Output the (x, y) coordinate of the center of the cell containing the given text.  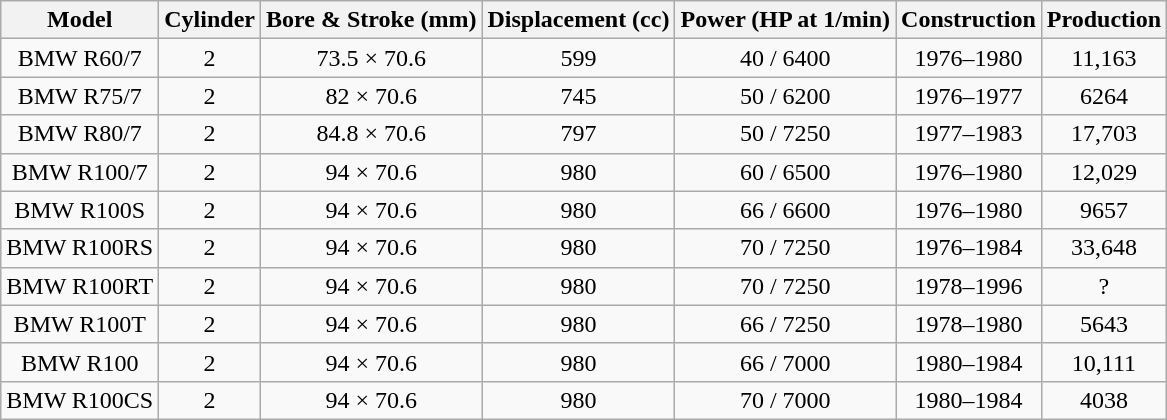
BMW R100S (80, 210)
1978–1980 (969, 324)
BMW R100T (80, 324)
1977–1983 (969, 134)
66 / 7000 (786, 362)
70 / 7000 (786, 400)
60 / 6500 (786, 172)
BMW R100RS (80, 248)
73.5 × 70.6 (370, 58)
33,648 (1104, 248)
1978–1996 (969, 286)
6264 (1104, 96)
12,029 (1104, 172)
50 / 7250 (786, 134)
BMW R100RT (80, 286)
84.8 × 70.6 (370, 134)
40 / 6400 (786, 58)
Displacement (cc) (578, 20)
599 (578, 58)
1976–1977 (969, 96)
1976–1984 (969, 248)
17,703 (1104, 134)
BMW R100CS (80, 400)
Construction (969, 20)
5643 (1104, 324)
745 (578, 96)
50 / 6200 (786, 96)
Power (HP at 1/min) (786, 20)
10,111 (1104, 362)
BMW R100 (80, 362)
9657 (1104, 210)
Bore & Stroke (mm) (370, 20)
Production (1104, 20)
BMW R100/7 (80, 172)
Cylinder (210, 20)
Model (80, 20)
797 (578, 134)
82 × 70.6 (370, 96)
BMW R75/7 (80, 96)
BMW R60/7 (80, 58)
4038 (1104, 400)
66 / 7250 (786, 324)
BMW R80/7 (80, 134)
66 / 6600 (786, 210)
? (1104, 286)
11,163 (1104, 58)
